Capture the cell that displays the provided text and extract its (X, Y) central coordinate. 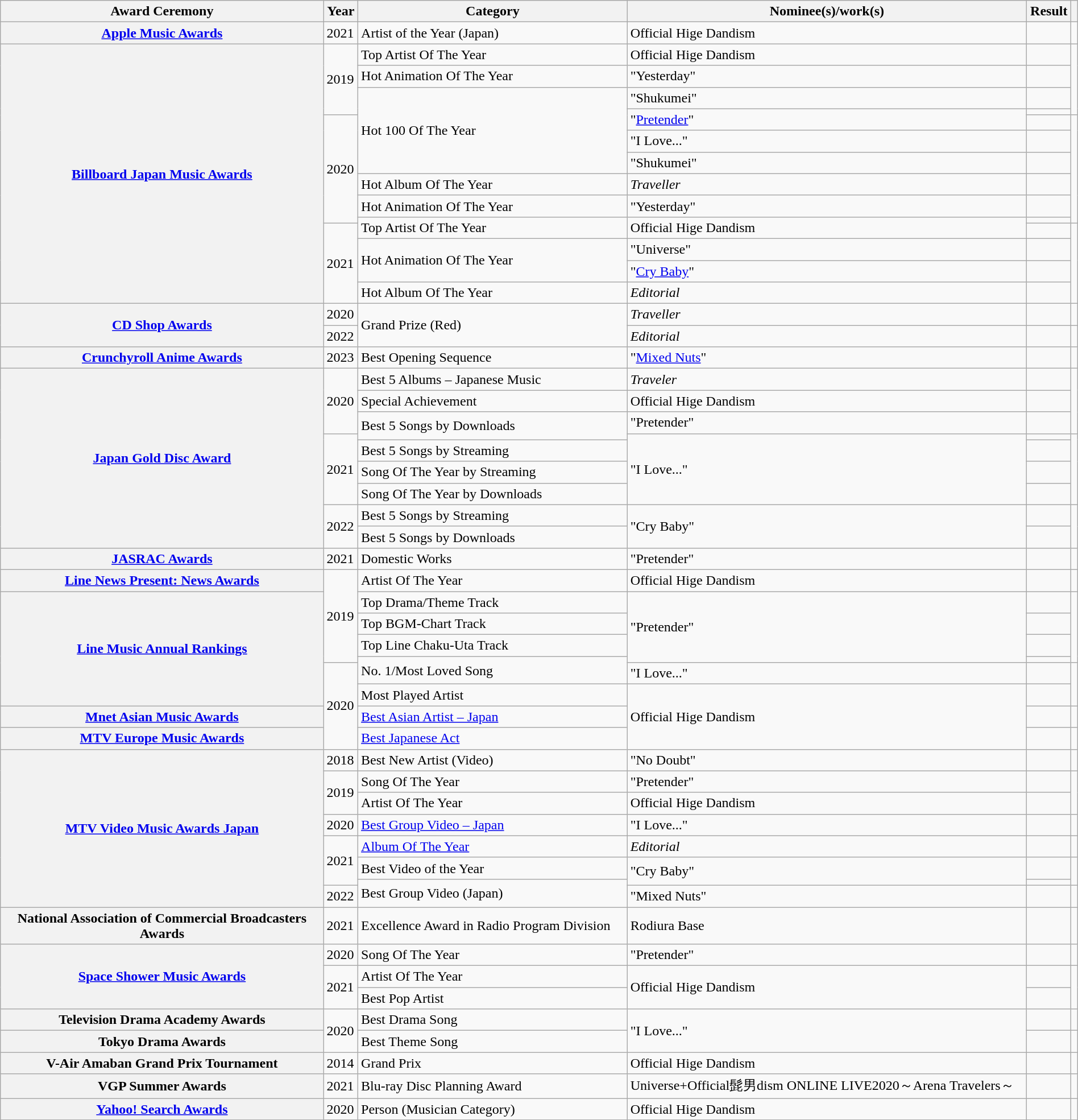
Best New Artist (Video) (493, 760)
Category (493, 11)
Song Of The Year by Streaming (493, 472)
No. 1/Most Loved Song (493, 670)
JASRAC Awards (162, 559)
Best Video of the Year (493, 868)
2014 (341, 1063)
"No Doubt" (827, 760)
V-Air Amaban Grand Prix Tournament (162, 1063)
Top BGM-Chart Track (493, 624)
Best Japanese Act (493, 738)
MTV Video Music Awards Japan (162, 828)
Billboard Japan Music Awards (162, 174)
Album Of The Year (493, 846)
Domestic Works (493, 559)
Yahoo! Search Awards (162, 1109)
2023 (341, 358)
Artist of the Year (Japan) (493, 33)
Song Of The Year by Downloads (493, 494)
Space Shower Music Awards (162, 977)
Hot 100 Of The Year (493, 130)
Best Theme Song (493, 1042)
Crunchyroll Anime Awards (162, 358)
Best 5 Albums – Japanese Music (493, 379)
Person (Musician Category) (493, 1109)
Result (1049, 11)
Mnet Asian Music Awards (162, 717)
2018 (341, 760)
Top Line Chaku-Uta Track (493, 646)
Most Played Artist (493, 695)
Top Drama/Theme Track (493, 602)
Best Drama Song (493, 1020)
Nominee(s)/work(s) (827, 11)
Special Achievement (493, 401)
Best Pop Artist (493, 998)
Apple Music Awards (162, 33)
Year (341, 11)
Best Asian Artist – Japan (493, 717)
"Universe" (827, 249)
Line News Present: News Awards (162, 580)
Universe+Official髭男dism ONLINE LIVE2020～Arena Travelers～ (827, 1086)
Blu-ray Disc Planning Award (493, 1086)
National Association of Commercial Broadcasters Awards (162, 925)
Line Music Annual Rankings (162, 648)
Japan Gold Disc Award (162, 458)
Grand Prize (Red) (493, 325)
Best Group Video – Japan (493, 825)
Television Drama Academy Awards (162, 1020)
Rodiura Base (827, 925)
Grand Prix (493, 1063)
Traveler (827, 379)
CD Shop Awards (162, 325)
Best Group Video (Japan) (493, 893)
Excellence Award in Radio Program Division (493, 925)
MTV Europe Music Awards (162, 738)
Tokyo Drama Awards (162, 1042)
Award Ceremony (162, 11)
VGP Summer Awards (162, 1086)
Best Opening Sequence (493, 358)
